Pinpoint the cell where the given text exists, returning its [x, y] midpoint coordinate. 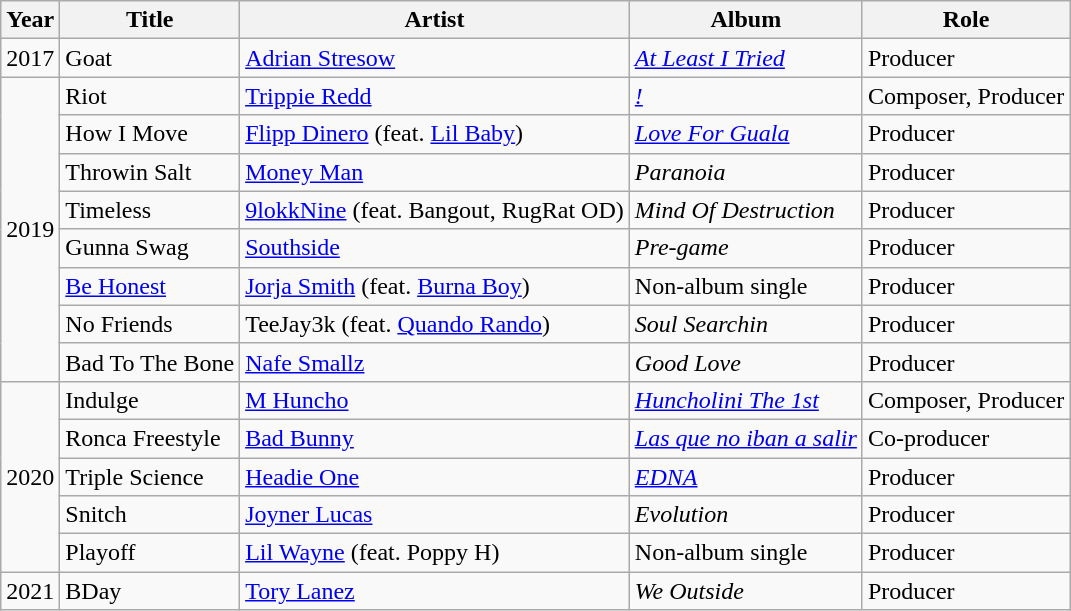
Goat [150, 58]
BDay [150, 591]
Evolution [746, 515]
Las que no iban a salir [746, 438]
Lil Wayne (feat. Poppy H) [435, 553]
Throwin Salt [150, 172]
Good Love [746, 362]
At Least I Tried [746, 58]
Love For Guala [746, 134]
Flipp Dinero (feat. Lil Baby) [435, 134]
Nafe Smallz [435, 362]
9lokkNine (feat. Bangout, RugRat OD) [435, 210]
Co-producer [966, 438]
Huncholini The 1st [746, 400]
Role [966, 20]
2021 [30, 591]
Joyner Lucas [435, 515]
2017 [30, 58]
Southside [435, 248]
We Outside [746, 591]
Timeless [150, 210]
Indulge [150, 400]
Artist [435, 20]
M Huncho [435, 400]
Money Man [435, 172]
Soul Searchin [746, 324]
Gunna Swag [150, 248]
Snitch [150, 515]
Playoff [150, 553]
EDNA [746, 477]
Ronca Freestyle [150, 438]
2019 [30, 229]
TeeJay3k (feat. Quando Rando) [435, 324]
Be Honest [150, 286]
Pre-game [746, 248]
Tory Lanez [435, 591]
Paranoia [746, 172]
How I Move [150, 134]
Adrian Stresow [435, 58]
! [746, 96]
Trippie Redd [435, 96]
2020 [30, 476]
Year [30, 20]
Riot [150, 96]
Jorja Smith (feat. Burna Boy) [435, 286]
Triple Science [150, 477]
Mind Of Destruction [746, 210]
No Friends [150, 324]
Album [746, 20]
Bad Bunny [435, 438]
Bad To The Bone [150, 362]
Title [150, 20]
Headie One [435, 477]
